Detect which cell encompasses the target text, then output its [x, y] center coordinate. 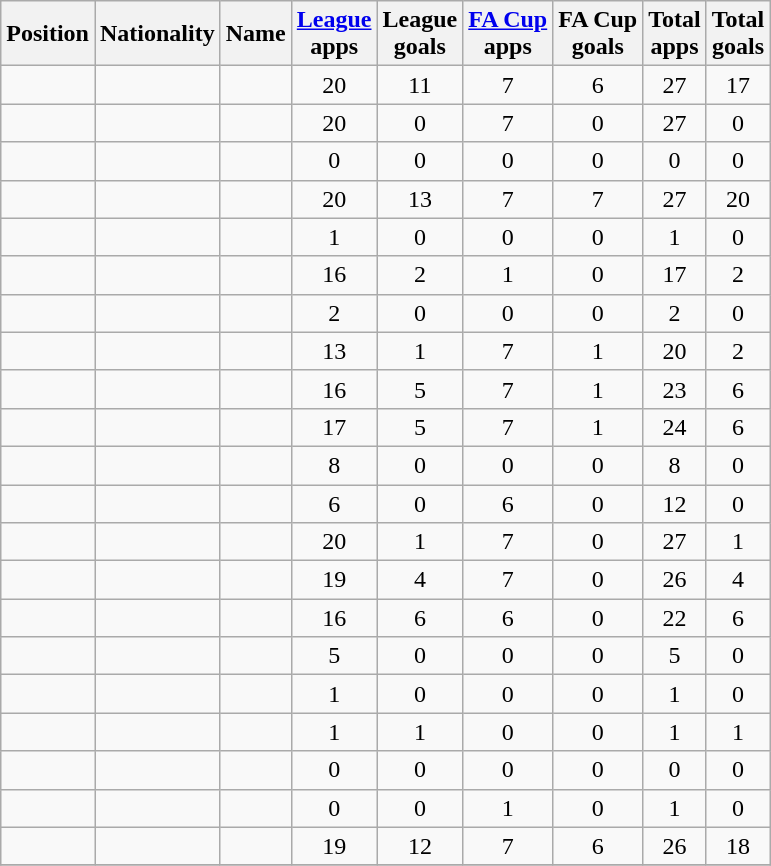
FA Cupgoals [598, 34]
24 [675, 427]
Leaguegoals [420, 34]
11 [420, 85]
18 [738, 846]
Totalapps [675, 34]
Name [256, 34]
23 [675, 389]
FA Cupapps [508, 34]
Nationality [157, 34]
22 [675, 618]
Totalgoals [738, 34]
Leagueapps [334, 34]
Position [48, 34]
